Scan for the cell matching the given text and deliver its [x, y] coordinate at center. 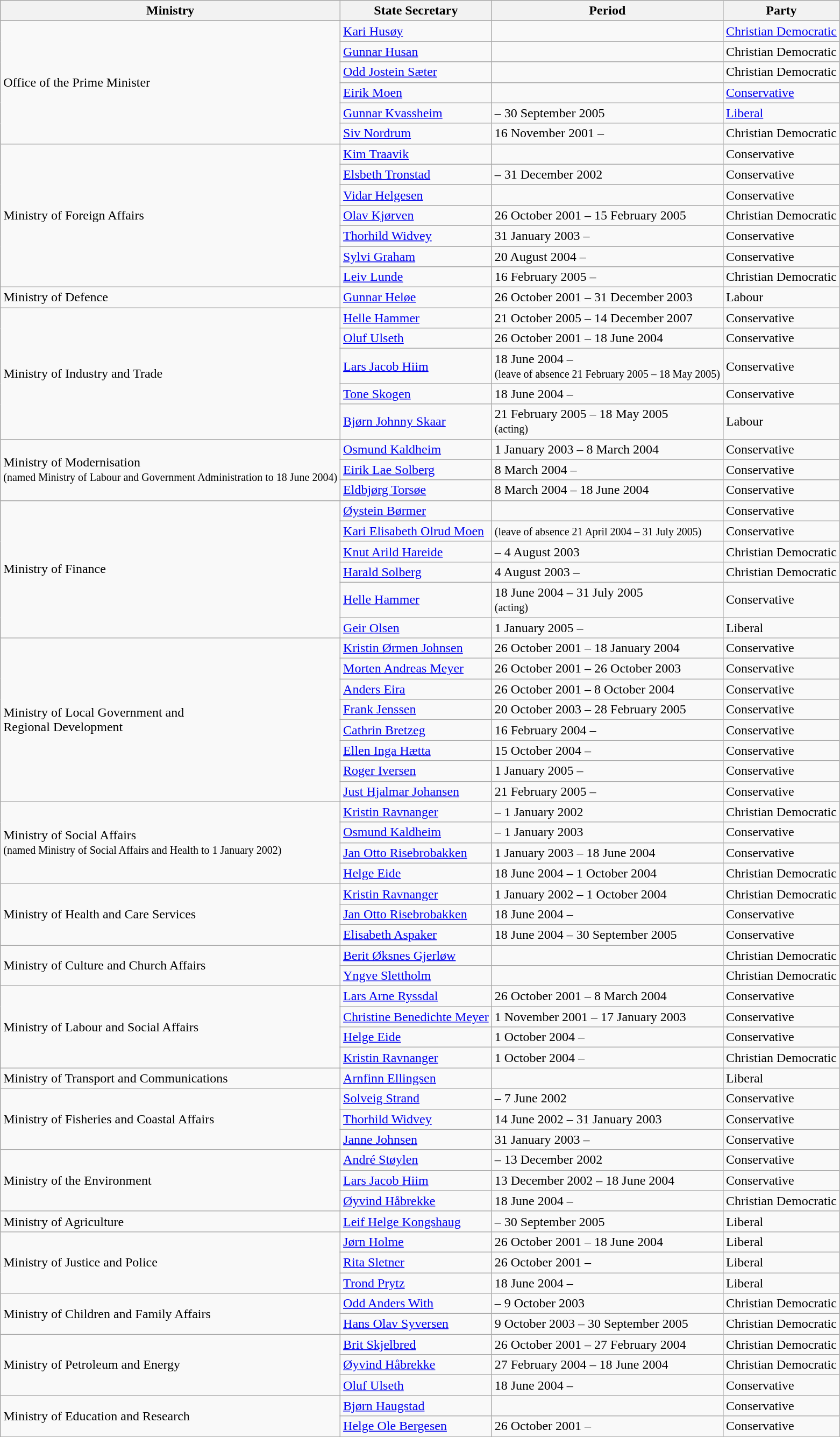
Elsbeth Tronstad [416, 174]
Ministry of Fisheries and Coastal Affairs [170, 1119]
Ministry of Children and Family Affairs [170, 1314]
Hans Olav Syversen [416, 1324]
Sylvi Graham [416, 257]
18 June 2004 – 31 July 2005(acting) [607, 599]
Eirik Moen [416, 93]
Øystein Børmer [416, 511]
8 March 2004 – [607, 470]
Tone Skogen [416, 394]
– 7 June 2002 [607, 1099]
20 August 2004 – [607, 257]
Trond Prytz [416, 1283]
Siv Nordrum [416, 133]
Eirik Lae Solberg [416, 470]
Ellen Inga Hætta [416, 751]
Elisabeth Aspaker [416, 935]
Bjørn Haugstad [416, 1406]
– 1 January 2002 [607, 812]
26 October 2001 – 31 December 2003 [607, 298]
Ministry of Local Government andRegional Development [170, 720]
27 February 2004 – 18 June 2004 [607, 1365]
16 February 2005 – [607, 277]
15 October 2004 – [607, 751]
Lars Arne Ryssdal [416, 996]
21 February 2005 – [607, 791]
Morten Andreas Meyer [416, 669]
Frank Jenssen [416, 710]
Bjørn Johnny Skaar [416, 422]
Geir Olsen [416, 628]
21 October 2005 – 14 December 2007 [607, 318]
26 October 2001 – 26 October 2003 [607, 669]
Kristin Ørmen Johnsen [416, 648]
Ministry of Transport and Communications [170, 1078]
Leiv Lunde [416, 277]
Ministry of Modernisation(named Ministry of Labour and Government Administration to 18 June 2004) [170, 470]
9 October 2003 – 30 September 2005 [607, 1324]
(leave of absence 21 April 2004 – 31 July 2005) [607, 531]
Ministry [170, 11]
Vidar Helgesen [416, 195]
18 June 2004 – 30 September 2005 [607, 935]
1 January 2003 – 18 June 2004 [607, 853]
Kim Traavik [416, 154]
Leif Helge Kongshaug [416, 1221]
18 June 2004 – (leave of absence 21 February 2005 – 18 May 2005) [607, 366]
Brit Skjelbred [416, 1344]
Ministry of the Environment [170, 1180]
Odd Jostein Sæter [416, 72]
Eldbjørg Torsøe [416, 490]
Gunnar Husan [416, 52]
Christine Benedichte Meyer [416, 1017]
26 October 2001 – 8 October 2004 [607, 689]
20 October 2003 – 28 February 2005 [607, 710]
Jørn Holme [416, 1242]
Ministry of Agriculture [170, 1221]
Gunnar Kvassheim [416, 113]
Kari Husøy [416, 31]
26 October 2001 – 8 March 2004 [607, 996]
26 October 2001 – 18 January 2004 [607, 648]
Knut Arild Hareide [416, 551]
Ministry of Social Affairs(named Ministry of Social Affairs and Health to 1 January 2002) [170, 843]
– 4 August 2003 [607, 551]
– 9 October 2003 [607, 1304]
14 June 2002 – 31 January 2003 [607, 1119]
Office of the Prime Minister [170, 82]
Anders Eira [416, 689]
Ministry of Health and Care Services [170, 914]
26 October 2001 – 27 February 2004 [607, 1344]
– 31 December 2002 [607, 174]
Ministry of Education and Research [170, 1416]
Olav Kjørven [416, 215]
Ministry of Defence [170, 298]
21 February 2005 – 18 May 2005(acting) [607, 422]
18 June 2004 – 1 October 2004 [607, 873]
Berit Øksnes Gjerløw [416, 955]
8 March 2004 – 18 June 2004 [607, 490]
Gunnar Heløe [416, 298]
– 13 December 2002 [607, 1160]
Ministry of Justice and Police [170, 1262]
Kari Elisabeth Olrud Moen [416, 531]
Janne Johnsen [416, 1139]
16 February 2004 – [607, 730]
André Støylen [416, 1160]
Ministry of Finance [170, 569]
Ministry of Foreign Affairs [170, 215]
4 August 2003 – [607, 572]
Solveig Strand [416, 1099]
13 December 2002 – 18 June 2004 [607, 1180]
Arnfinn Ellingsen [416, 1078]
Helge Ole Bergesen [416, 1426]
26 October 2001 – 15 February 2005 [607, 215]
Ministry of Labour and Social Affairs [170, 1027]
16 November 2001 – [607, 133]
Ministry of Culture and Church Affairs [170, 965]
Just Hjalmar Johansen [416, 791]
1 January 2002 – 1 October 2004 [607, 894]
Yngve Slettholm [416, 976]
State Secretary [416, 11]
Harald Solberg [416, 572]
1 January 2003 – 8 March 2004 [607, 449]
Ministry of Petroleum and Energy [170, 1365]
Rita Sletner [416, 1262]
Odd Anders With [416, 1304]
Cathrin Bretzeg [416, 730]
Party [781, 11]
Period [607, 11]
– 1 January 2003 [607, 832]
Ministry of Industry and Trade [170, 373]
Roger Iversen [416, 771]
1 November 2001 – 17 January 2003 [607, 1017]
